Extract the (X, Y) coordinate from the center of the cell holding the provided text.  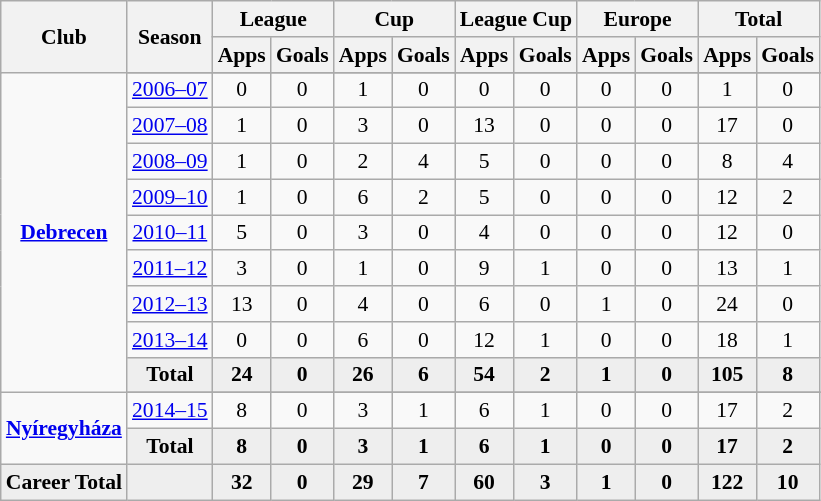
Career Total (64, 482)
9 (484, 269)
Debrecen (64, 232)
2010–11 (170, 233)
7 (424, 482)
Nyíregyháza (64, 428)
2008–09 (170, 162)
2014–15 (170, 411)
Season (170, 36)
League (274, 19)
10 (788, 482)
60 (484, 482)
26 (363, 375)
2006–07 (170, 90)
2009–10 (170, 197)
Europe (638, 19)
54 (484, 375)
32 (242, 482)
18 (727, 340)
Club (64, 36)
122 (727, 482)
2012–13 (170, 304)
2013–14 (170, 340)
2011–12 (170, 269)
105 (727, 375)
29 (363, 482)
Cup (394, 19)
League Cup (516, 19)
2007–08 (170, 126)
